Capture the cell that displays the provided text and extract its (X, Y) central coordinate. 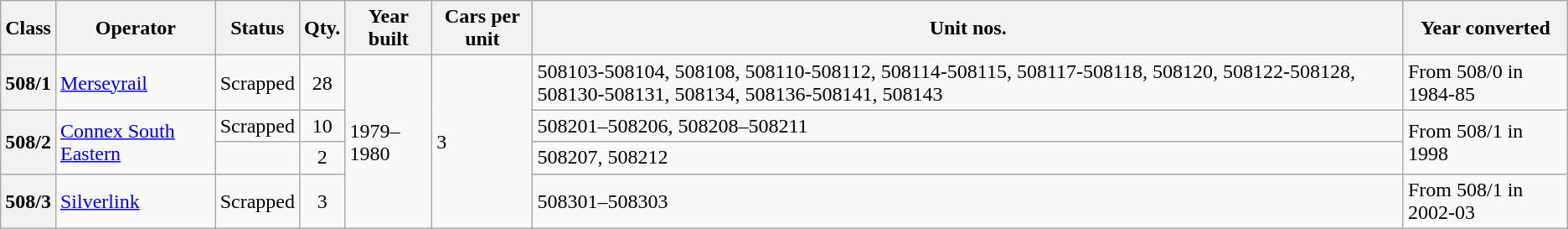
Unit nos. (968, 29)
Cars per unit (482, 29)
28 (322, 82)
508/1 (28, 82)
2 (322, 158)
From 508/1 in 1998 (1485, 142)
Year converted (1485, 29)
Year built (389, 29)
508103-508104, 508108, 508110-508112, 508114-508115, 508117-508118, 508120, 508122-508128, 508130-508131, 508134, 508136-508141, 508143 (968, 82)
508301–508303 (968, 201)
From 508/1 in 2002-03 (1485, 201)
Qty. (322, 29)
Operator (136, 29)
Merseyrail (136, 82)
Connex South Eastern (136, 142)
508201–508206, 508208–508211 (968, 126)
10 (322, 126)
1979–1980 (389, 142)
Silverlink (136, 201)
Class (28, 29)
508207, 508212 (968, 158)
508/2 (28, 142)
508/3 (28, 201)
Status (257, 29)
From 508/0 in 1984-85 (1485, 82)
